Determine the (x, y) coordinate at the center of the cell enclosing the given text.  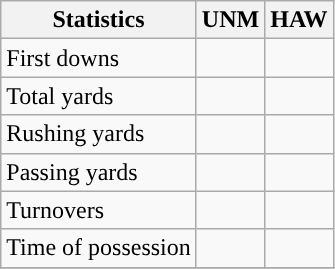
Time of possession (99, 248)
Passing yards (99, 172)
HAW (299, 20)
First downs (99, 58)
Statistics (99, 20)
Total yards (99, 96)
Rushing yards (99, 134)
Turnovers (99, 210)
UNM (230, 20)
